Determine the (X, Y) coordinate at the center of the cell enclosing the given text.  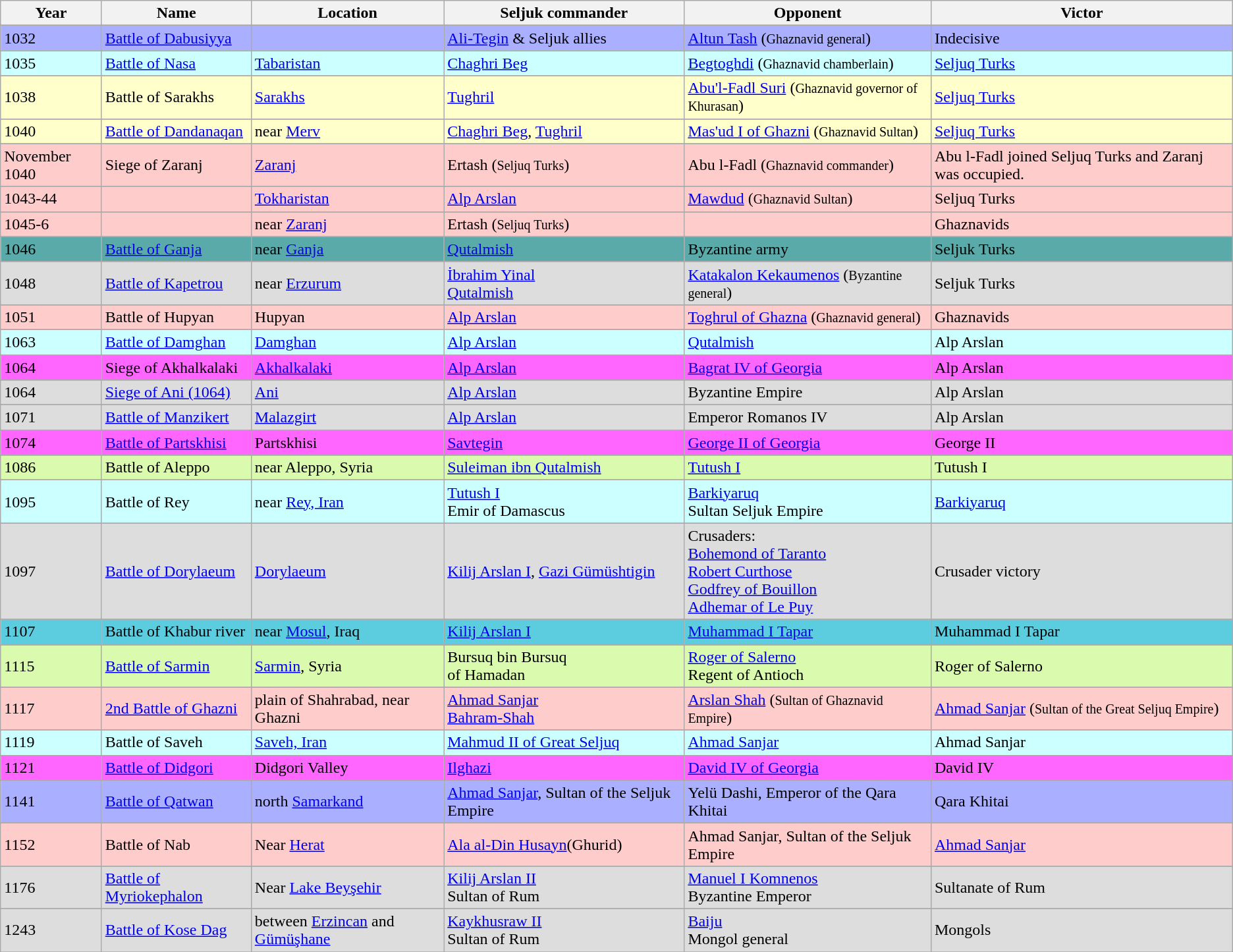
Battle of Nasa (177, 63)
Battle of Sarmin (177, 665)
Savtegin (564, 443)
Victor (1082, 13)
1121 (51, 768)
1074 (51, 443)
Battle of Dandanaqan (177, 131)
Battle of Hupyan (177, 317)
Kilij Arslan IISultan of Rum (564, 887)
Name (177, 13)
Chaghri Beg (564, 63)
near Rey, Iran (347, 502)
near Ganja (347, 249)
Mawdud (Ghaznavid Sultan) (808, 199)
between Erzincan and Gümüşhane (347, 930)
David IV (1082, 768)
1045-6 (51, 224)
Partskhisi (347, 443)
Tokharistan (347, 199)
George II (1082, 443)
Arslan Shah (Sultan of Ghaznavid Empire) (808, 709)
Battle of Partskhisi (177, 443)
Battle of Qatwan (177, 801)
Malazgirt (347, 418)
Sarmin, Syria (347, 665)
Roger of SalernoRegent of Antioch (808, 665)
Ali-Tegin & Seljuk allies (564, 38)
Begtoghdi (Ghaznavid chamberlain) (808, 63)
plain of Shahrabad, near Ghazni (347, 709)
Abu l-Fadl (Ghaznavid commander) (808, 165)
Abu'l-Fadl Suri (Ghaznavid governor of Khurasan) (808, 98)
Siege of Zaranj (177, 165)
Battle of Saveh (177, 742)
Near Herat (347, 845)
Battle of Rey (177, 502)
Hupyan (347, 317)
Damghan (347, 342)
1141 (51, 801)
2nd Battle of Ghazni (177, 709)
Sarakhs (347, 98)
Bagrat IV of Georgia (808, 367)
Kilij Arslan I (564, 632)
Battle of Dabusiyya (177, 38)
İbrahim YinalQutalmish (564, 283)
November 1040 (51, 165)
Battle of Didgori (177, 768)
Battle of Kose Dag (177, 930)
Battle of Kapetrou (177, 283)
1051 (51, 317)
1243 (51, 930)
Location (347, 13)
Emperor Romanos IV (808, 418)
1095 (51, 502)
Battle of Manzikert (177, 418)
Chaghri Beg, Tughril (564, 131)
1063 (51, 342)
Byzantine army (808, 249)
Bursuq bin Bursuqof Hamadan (564, 665)
1086 (51, 468)
Ilghazi (564, 768)
1117 (51, 709)
Battle of Damghan (177, 342)
Battle of Sarakhs (177, 98)
north Samarkand (347, 801)
Tutush IEmir of Damascus (564, 502)
near Aleppo, Syria (347, 468)
Qara Khitai (1082, 801)
Battle of Aleppo (177, 468)
near Erzurum (347, 283)
Battle of Nab (177, 845)
1176 (51, 887)
1071 (51, 418)
Battle of Dorylaeum (177, 571)
Abu l-Fadl joined Seljuq Turks and Zaranj was occupied. (1082, 165)
Battle of Myriokephalon (177, 887)
1040 (51, 131)
Didgori Valley (347, 768)
Altun Tash (Ghaznavid general) (808, 38)
Tabaristan (347, 63)
1107 (51, 632)
Battle of Ganja (177, 249)
Mongols (1082, 930)
BarkiyaruqSultan Seljuk Empire (808, 502)
near Zaranj (347, 224)
David IV of Georgia (808, 768)
Seljuk commander (564, 13)
1046 (51, 249)
Mahmud II of Great Seljuq (564, 742)
1097 (51, 571)
Yelü Dashi, Emperor of the Qara Khitai (808, 801)
Ala al-Din Husayn(Ghurid) (564, 845)
Byzantine Empire (808, 393)
BaijuMongol general (808, 930)
1035 (51, 63)
Indecisive (1082, 38)
Crusaders:Bohemond of TarantoRobert Curthose Godfrey of Bouillon Adhemar of Le Puy (808, 571)
Ahmad SanjarBahram-Shah (564, 709)
Mas'ud I of Ghazni (Ghaznavid Sultan) (808, 131)
Sultanate of Rum (1082, 887)
Suleiman ibn Qutalmish (564, 468)
Year (51, 13)
Kilij Arslan I, Gazi Gümüshtigin (564, 571)
1038 (51, 98)
1119 (51, 742)
Battle of Khabur river (177, 632)
Ani (347, 393)
1115 (51, 665)
Akhalkalaki (347, 367)
Near Lake Beyşehir (347, 887)
Siege of Ani (1064) (177, 393)
Toghrul of Ghazna (Ghaznavid general) (808, 317)
George II of Georgia (808, 443)
Dorylaeum (347, 571)
Roger of Salerno (1082, 665)
1032 (51, 38)
Crusader victory (1082, 571)
Barkiyaruq (1082, 502)
near Mosul, Iraq (347, 632)
Tughril (564, 98)
1048 (51, 283)
Kaykhusraw IISultan of Rum (564, 930)
Manuel I KomnenosByzantine Emperor (808, 887)
Zaranj (347, 165)
Saveh, Iran (347, 742)
Opponent (808, 13)
Ahmad Sanjar (Sultan of the Great Seljuq Empire) (1082, 709)
1043-44 (51, 199)
Siege of Akhalkalaki (177, 367)
1152 (51, 845)
Katakalon Kekaumenos (Byzantine general) (808, 283)
near Merv (347, 131)
